Find where the given text appears and provide that cell's center as [x, y] coordinate. 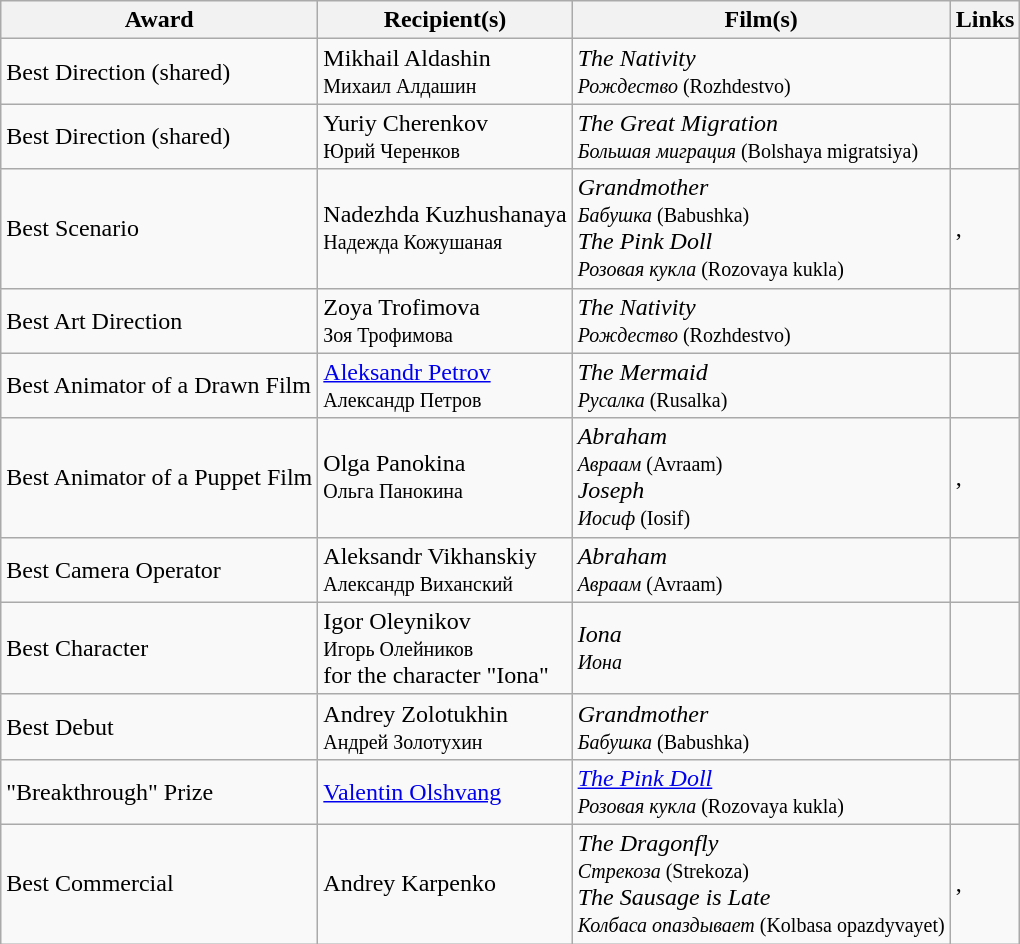
Recipient(s) [445, 20]
Links [985, 20]
Valentin Olshvang [445, 792]
GrandmotherБабушка (Babushka)The Pink DollРозовая кукла (Rozovaya kukla) [761, 228]
Film(s) [761, 20]
Award [160, 20]
AbrahamАвраам (Avraam) [761, 570]
Aleksandr VikhanskiyАлександр Виханский [445, 570]
The Pink DollРозовая кукла (Rozovaya kukla) [761, 792]
Best Character [160, 648]
IonaИона [761, 648]
Yuriy CherenkovЮрий Черенков [445, 136]
AbrahamАвраам (Avraam)JosephИосиф (Iosif) [761, 478]
Zoya TrofimovaЗоя Трофимова [445, 320]
Igor OleynikovИгорь Олейниковfor the character "Iona" [445, 648]
Aleksandr PetrovАлександр Петров [445, 386]
Olga PanokinaОльга Панокина [445, 478]
Andrey Karpenko [445, 884]
Nadezhda KuzhushanayaНадежда Кожушаная [445, 228]
"Breakthrough" Prize [160, 792]
The DragonflyСтрекоза (Strekoza)The Sausage is LateКолбаса опаздывает (Kolbasa opazdyvayet) [761, 884]
Best Debut [160, 726]
Best Art Direction [160, 320]
Best Animator of a Drawn Film [160, 386]
Mikhail AldashinМихаил Алдашин [445, 72]
Best Commercial [160, 884]
Andrey ZolotukhinАндрей Золотухин [445, 726]
The Great MigrationБольшая миграция (Bolshaya migratsiya) [761, 136]
Best Camera Operator [160, 570]
Best Animator of a Puppet Film [160, 478]
The MermaidРусалка (Rusalka) [761, 386]
Best Scenario [160, 228]
GrandmotherБабушка (Babushka) [761, 726]
